Search for the cell housing the specified text and yield its (X, Y) center coordinate. 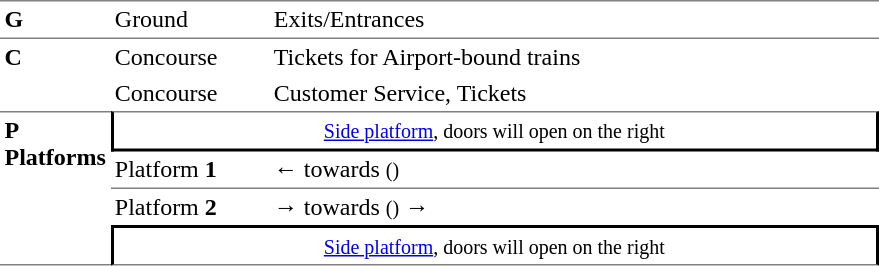
Platform 1 (190, 171)
→ towards () → (574, 207)
Tickets for Airport-bound trains (574, 57)
Customer Service, Tickets (574, 93)
G (55, 20)
C (55, 75)
PPlatforms (55, 188)
Exits/Entrances (574, 20)
Ground (190, 20)
Platform 2 (190, 207)
← towards () (574, 171)
